Return [X, Y] of the center of cell containing provided text 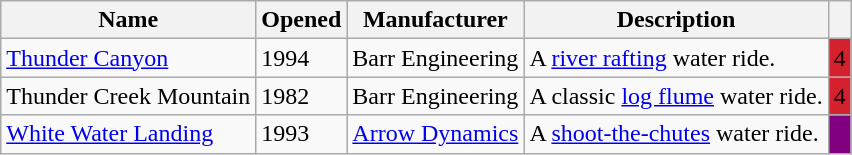
1994 [302, 58]
Arrow Dynamics [436, 134]
1993 [302, 134]
A shoot-the-chutes water ride. [676, 134]
Thunder Canyon [128, 58]
A classic log flume water ride. [676, 96]
White Water Landing [128, 134]
Thunder Creek Mountain [128, 96]
Description [676, 20]
Manufacturer [436, 20]
A river rafting water ride. [676, 58]
Opened [302, 20]
Name [128, 20]
1982 [302, 96]
